Capture the cell that displays the provided text and extract its (X, Y) central coordinate. 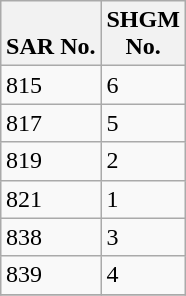
819 (51, 161)
815 (51, 85)
1 (143, 199)
SAR No. (51, 34)
2 (143, 161)
817 (51, 123)
5 (143, 123)
839 (51, 275)
6 (143, 85)
SHGMNo. (143, 34)
3 (143, 237)
4 (143, 275)
838 (51, 237)
821 (51, 199)
